Return the [X, Y] coordinate for the center point of the cell that contains the specified text.  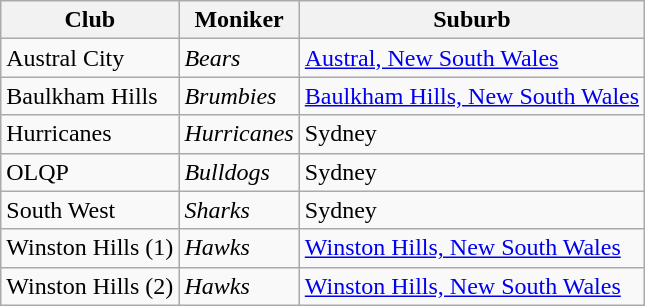
Brumbies [239, 96]
Winston Hills (2) [90, 286]
Suburb [472, 20]
OLQP [90, 172]
Bulldogs [239, 172]
South West [90, 210]
Bears [239, 58]
Baulkham Hills, New South Wales [472, 96]
Sharks [239, 210]
Club [90, 20]
Moniker [239, 20]
Baulkham Hills [90, 96]
Austral, New South Wales [472, 58]
Winston Hills (1) [90, 248]
Austral City [90, 58]
